Locate the cell with the specified text and output its (x, y) center coordinate. 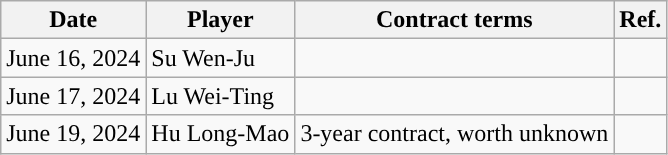
3-year contract, worth unknown (454, 134)
Ref. (640, 20)
Hu Long-Mao (220, 134)
Su Wen-Ju (220, 58)
June 19, 2024 (74, 134)
Lu Wei-Ting (220, 96)
Player (220, 20)
June 16, 2024 (74, 58)
Contract terms (454, 20)
June 17, 2024 (74, 96)
Date (74, 20)
